Identify which cell holds the provided text, then report its (x, y) central coordinate. 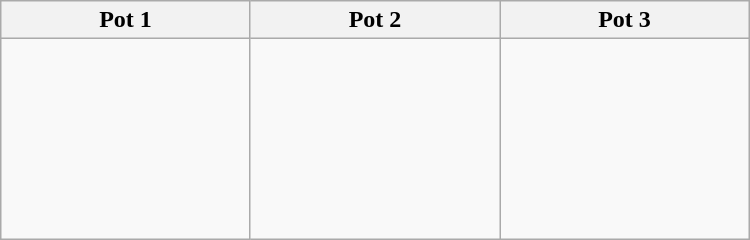
Pot 2 (374, 20)
Pot 3 (625, 20)
Pot 1 (126, 20)
